Identify which cell holds the provided text, then report its [X, Y] central coordinate. 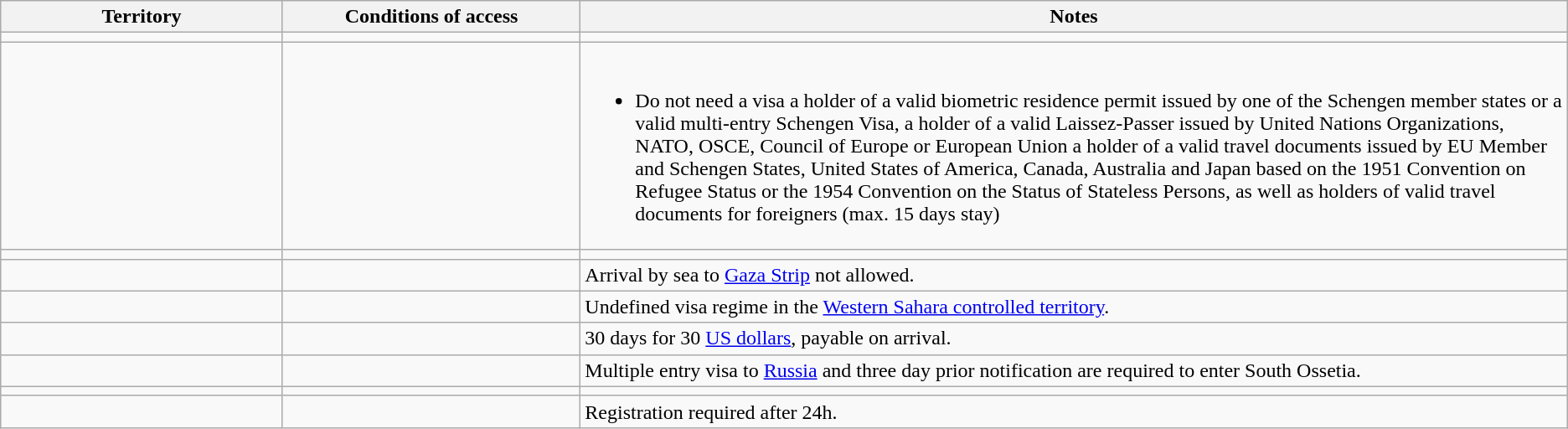
Notes [1074, 17]
Territory [142, 17]
Arrival by sea to Gaza Strip not allowed. [1074, 275]
30 days for 30 US dollars, payable on arrival. [1074, 339]
Registration required after 24h. [1074, 411]
Multiple entry visa to Russia and three day prior notification are required to enter South Ossetia. [1074, 370]
Conditions of access [431, 17]
Undefined visa regime in the Western Sahara controlled territory. [1074, 307]
